From the cell containing the given text, extract its center point as [x, y] coordinate. 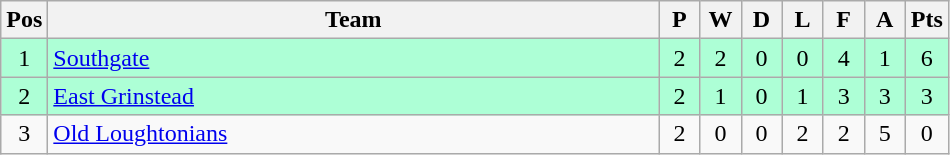
P [680, 20]
Southgate [354, 58]
A [884, 20]
East Grinstead [354, 96]
L [802, 20]
Old Loughtonians [354, 134]
F [844, 20]
Team [354, 20]
W [720, 20]
4 [844, 58]
Pts [926, 20]
6 [926, 58]
5 [884, 134]
D [762, 20]
Pos [24, 20]
